Determine the [X, Y] coordinate at the center of the cell enclosing the given text.  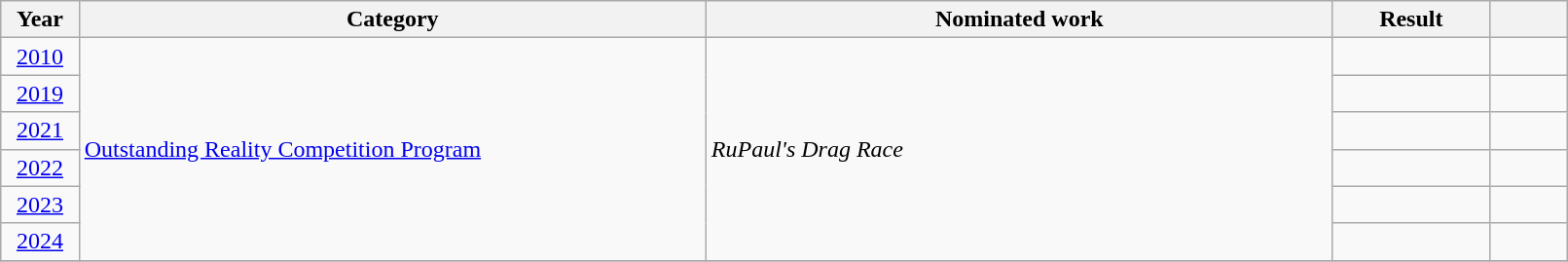
2010 [40, 56]
Year [40, 19]
2024 [40, 242]
Category [392, 19]
RuPaul's Drag Race [1019, 149]
Result [1411, 19]
2023 [40, 205]
2022 [40, 168]
2021 [40, 131]
2019 [40, 94]
Outstanding Reality Competition Program [392, 149]
Nominated work [1019, 19]
